Detect which cell encompasses the target text, then output its [X, Y] center coordinate. 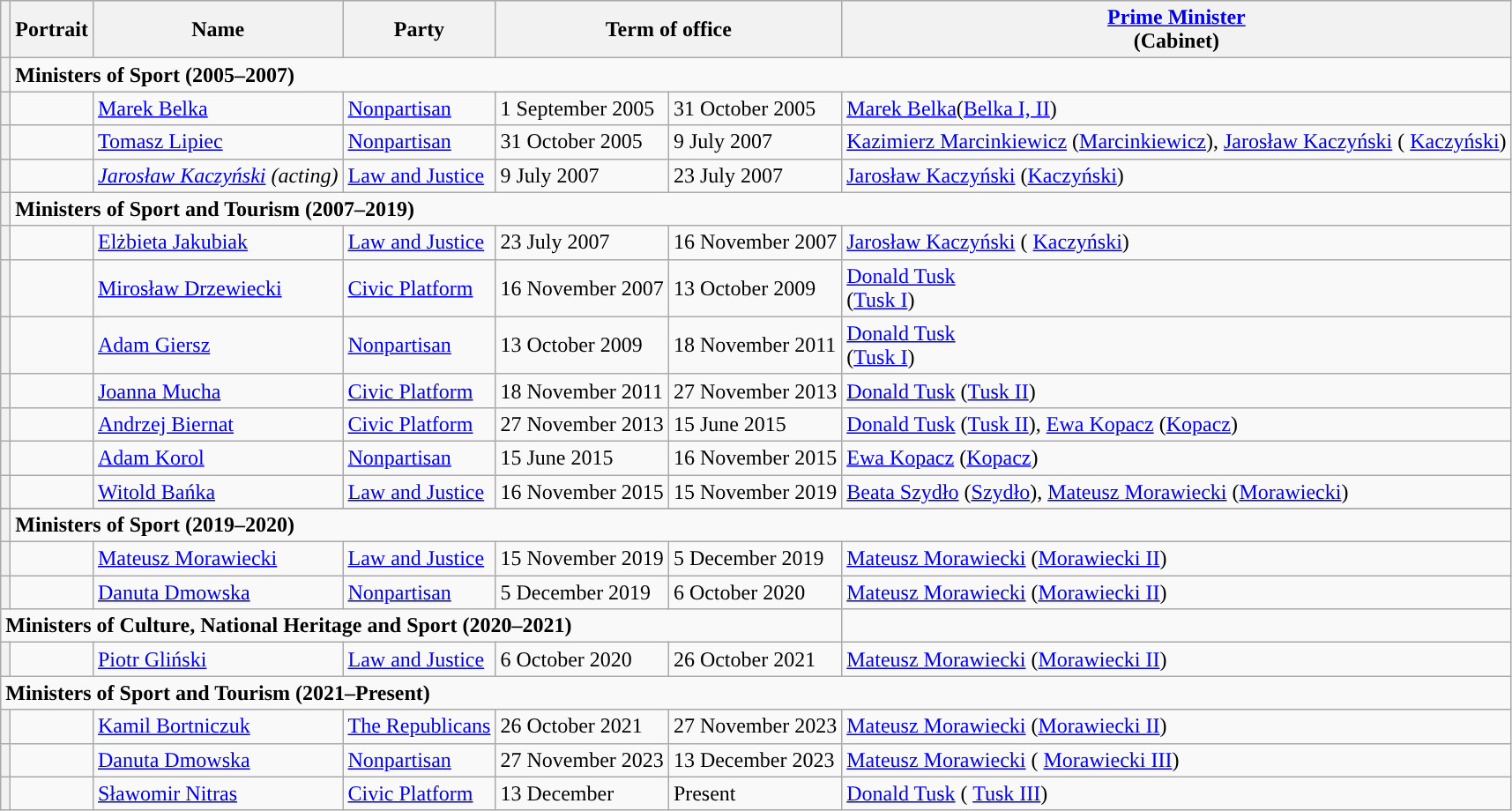
Prime Minister(Cabinet) [1176, 30]
Beata Szydło (Szydło), Mateusz Morawiecki (Morawiecki) [1176, 491]
Ministers of Sport (2019–2020) [761, 525]
Elżbieta Jakubiak [217, 242]
Jarosław Kaczyński (acting) [217, 175]
Marek Belka(Belka I, II) [1176, 108]
Ministers of Sport and Tourism (2021–Present) [756, 693]
Piotr Gliński [217, 659]
Sławomir Nitras [217, 793]
Portrait [52, 30]
Witold Bańka [217, 491]
Jarosław Kaczyński ( Kaczyński) [1176, 242]
Kamil Bortniczuk [217, 726]
Donald Tusk (Tusk II) [1176, 391]
Marek Belka [217, 108]
Name [217, 30]
Mateusz Morawiecki ( Morawiecki III) [1176, 760]
Mateusz Morawiecki [217, 559]
Ministers of Sport (2005–2007) [761, 75]
Andrzej Biernat [217, 424]
Donald Tusk ( Tusk III) [1176, 793]
The Republicans [420, 726]
13 December [582, 793]
Term of office [668, 30]
13 December 2023 [755, 760]
Joanna Mucha [217, 391]
1 September 2005 [582, 108]
Jarosław Kaczyński (Kaczyński) [1176, 175]
Ministers of Sport and Tourism (2007–2019) [761, 209]
Kazimierz Marcinkiewicz (Marcinkiewicz), Jarosław Kaczyński ( Kaczyński) [1176, 142]
Adam Giersz [217, 346]
Ewa Kopacz (Kopacz) [1176, 458]
Donald Tusk (Tusk II), Ewa Kopacz (Kopacz) [1176, 424]
Party [420, 30]
Tomasz Lipiec [217, 142]
Ministers of Culture, National Heritage and Sport (2020–2021) [421, 626]
Mirosław Drzewiecki [217, 287]
Adam Korol [217, 458]
Present [755, 793]
